Scan for the cell matching the given text and deliver its [X, Y] coordinate at center. 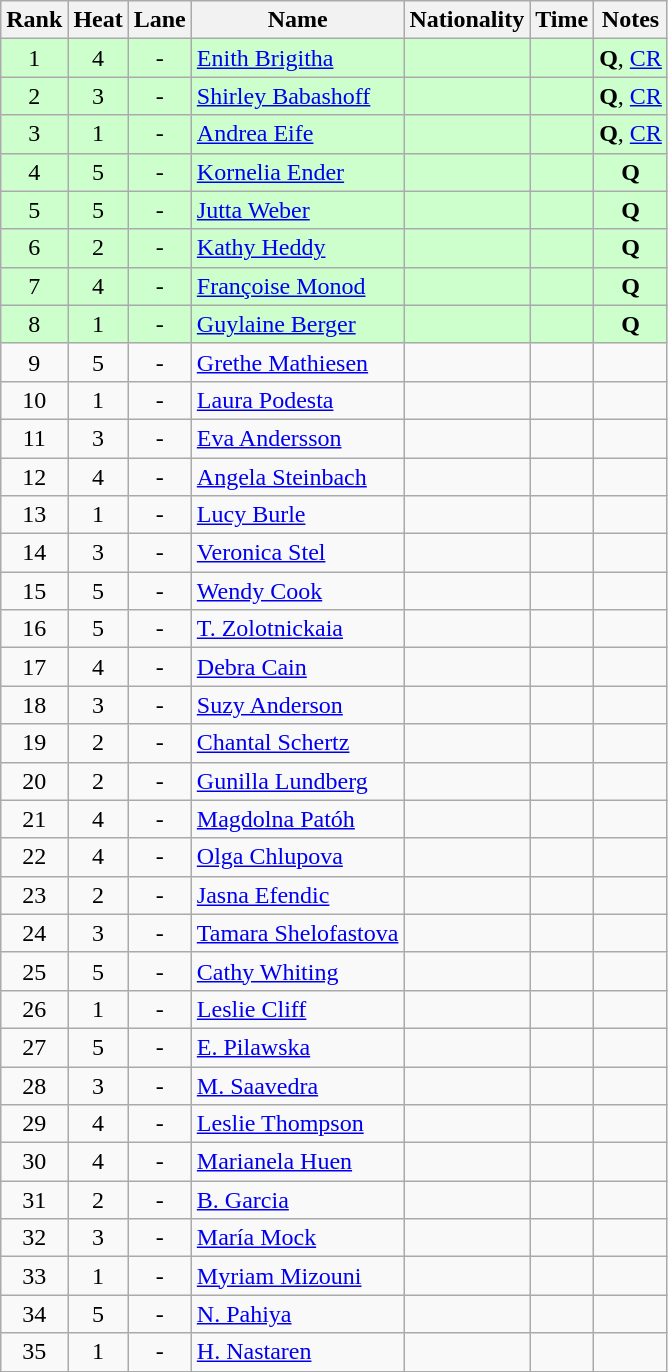
12 [34, 477]
T. Zolotnickaia [298, 629]
Lucy Burle [298, 515]
21 [34, 819]
Debra Cain [298, 667]
Leslie Thompson [298, 1124]
9 [34, 362]
Cathy Whiting [298, 971]
N. Pahiya [298, 1314]
11 [34, 438]
Eva Andersson [298, 438]
Time [562, 20]
17 [34, 667]
33 [34, 1276]
Françoise Monod [298, 286]
Lane [160, 20]
Olga Chlupova [298, 857]
B. Garcia [298, 1200]
Nationality [467, 20]
Myriam Mizouni [298, 1276]
Jasna Efendic [298, 895]
E. Pilawska [298, 1047]
Shirley Babashoff [298, 96]
31 [34, 1200]
32 [34, 1238]
Leslie Cliff [298, 1009]
Veronica Stel [298, 553]
29 [34, 1124]
M. Saavedra [298, 1085]
24 [34, 933]
22 [34, 857]
Enith Brigitha [298, 58]
Kornelia Ender [298, 172]
7 [34, 286]
Grethe Mathiesen [298, 362]
Wendy Cook [298, 591]
18 [34, 705]
27 [34, 1047]
6 [34, 248]
10 [34, 400]
Gunilla Lundberg [298, 781]
8 [34, 324]
16 [34, 629]
30 [34, 1162]
Andrea Eife [298, 134]
Notes [631, 20]
26 [34, 1009]
23 [34, 895]
Magdolna Patóh [298, 819]
Name [298, 20]
Guylaine Berger [298, 324]
Kathy Heddy [298, 248]
Jutta Weber [298, 210]
Chantal Schertz [298, 743]
Marianela Huen [298, 1162]
15 [34, 591]
25 [34, 971]
Suzy Anderson [298, 705]
Heat [98, 20]
Angela Steinbach [298, 477]
20 [34, 781]
28 [34, 1085]
María Mock [298, 1238]
13 [34, 515]
Laura Podesta [298, 400]
35 [34, 1352]
14 [34, 553]
19 [34, 743]
Tamara Shelofastova [298, 933]
H. Nastaren [298, 1352]
Rank [34, 20]
34 [34, 1314]
